Search for the cell housing the specified text and yield its [X, Y] center coordinate. 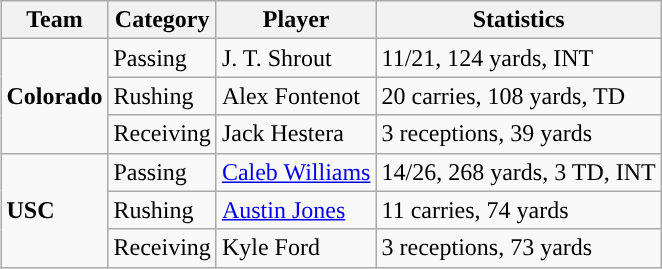
Team [54, 20]
Austin Jones [296, 210]
Colorado [54, 96]
Player [296, 20]
Caleb Williams [296, 172]
11 carries, 74 yards [518, 210]
Kyle Ford [296, 248]
Alex Fontenot [296, 96]
3 receptions, 39 yards [518, 134]
Category [162, 20]
11/21, 124 yards, INT [518, 58]
Jack Hestera [296, 134]
14/26, 268 yards, 3 TD, INT [518, 172]
20 carries, 108 yards, TD [518, 96]
Statistics [518, 20]
J. T. Shrout [296, 58]
3 receptions, 73 yards [518, 248]
USC [54, 210]
